Provide the [X, Y] coordinate of the cell's center where the given text is located.  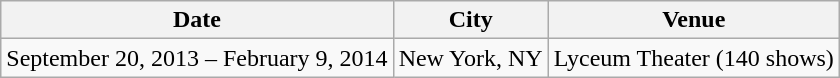
Date [197, 20]
September 20, 2013 – February 9, 2014 [197, 58]
New York, NY [470, 58]
Venue [694, 20]
Lyceum Theater (140 shows) [694, 58]
City [470, 20]
